Locate the cell with the specified text and output its (x, y) center coordinate. 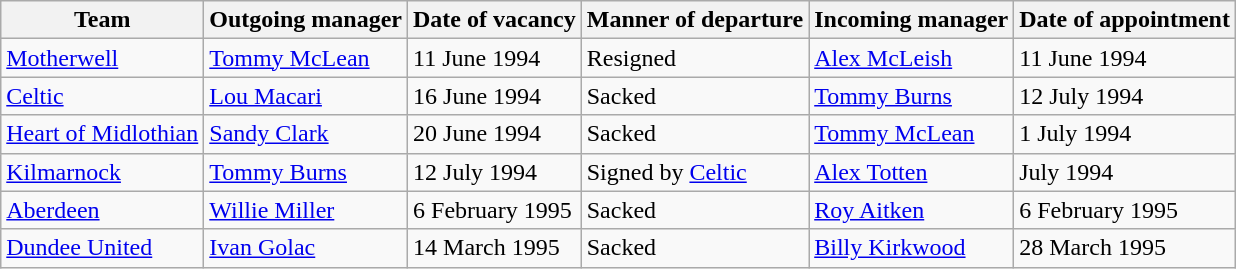
1 July 1994 (1125, 134)
Motherwell (102, 58)
Incoming manager (912, 20)
Date of appointment (1125, 20)
Heart of Midlothian (102, 134)
Ivan Golac (306, 248)
Lou Macari (306, 96)
16 June 1994 (495, 96)
Aberdeen (102, 210)
Billy Kirkwood (912, 248)
Roy Aitken (912, 210)
Outgoing manager (306, 20)
Resigned (694, 58)
Alex Totten (912, 172)
Willie Miller (306, 210)
14 March 1995 (495, 248)
July 1994 (1125, 172)
20 June 1994 (495, 134)
28 March 1995 (1125, 248)
Kilmarnock (102, 172)
Dundee United (102, 248)
Signed by Celtic (694, 172)
Manner of departure (694, 20)
Date of vacancy (495, 20)
Alex McLeish (912, 58)
Celtic (102, 96)
Sandy Clark (306, 134)
Team (102, 20)
